Extract the (X, Y) coordinate from the center of the cell holding the provided text.  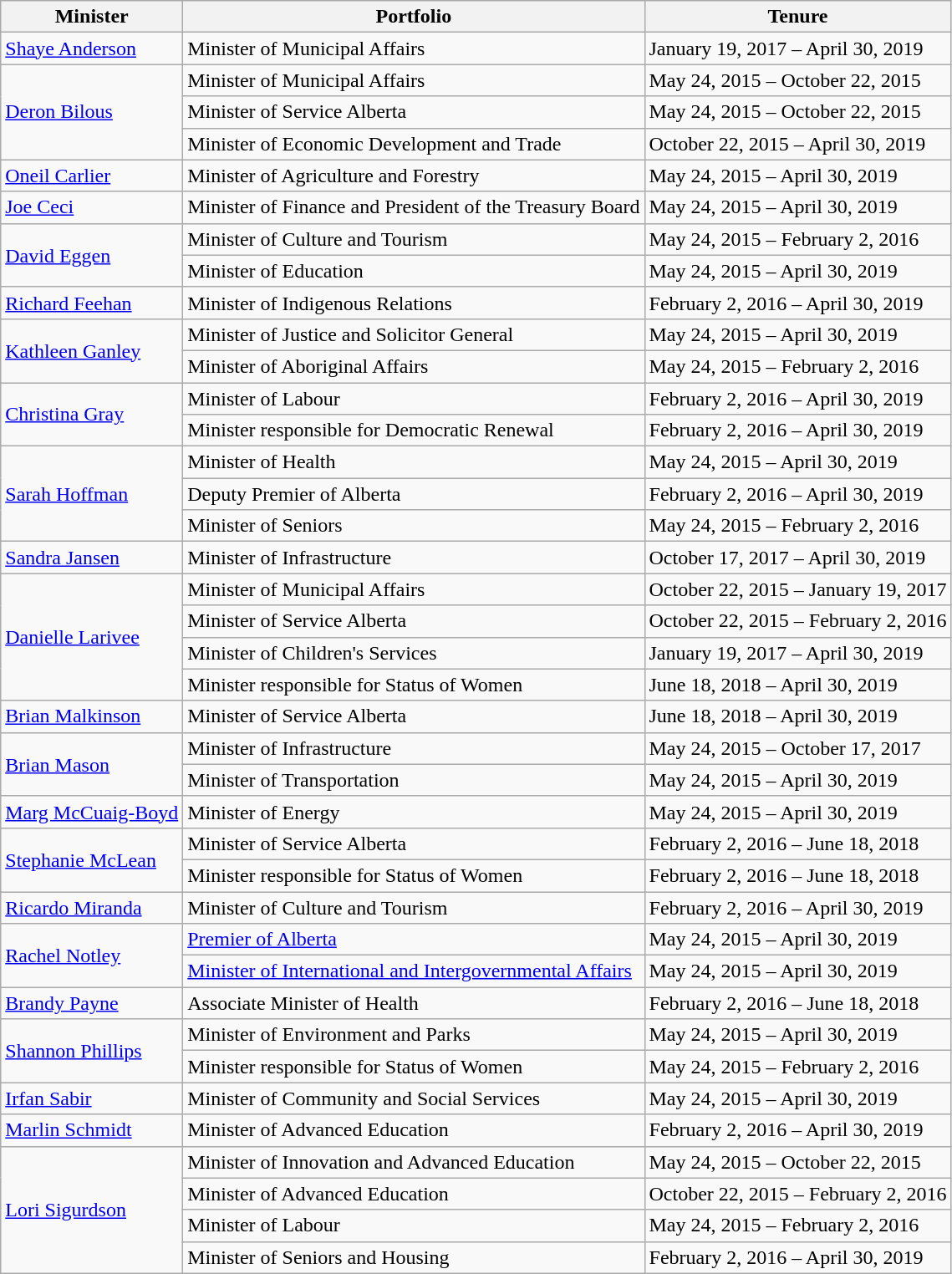
Brian Malkinson (92, 716)
October 22, 2015 – January 19, 2017 (797, 589)
Minister (92, 17)
Stephanie McLean (92, 859)
October 22, 2015 – April 30, 2019 (797, 144)
October 17, 2017 – April 30, 2019 (797, 558)
Lori Sigurdson (92, 1210)
Minister of Innovation and Advanced Education (414, 1162)
Portfolio (414, 17)
Rachel Notley (92, 955)
Joe Ceci (92, 207)
Minister of Education (414, 271)
Richard Feehan (92, 303)
Premier of Alberta (414, 940)
Brian Mason (92, 764)
Minister responsible for Democratic Renewal (414, 431)
Associate Minister of Health (414, 1003)
Minister of Finance and President of the Treasury Board (414, 207)
Minister of Economic Development and Trade (414, 144)
Irfan Sabir (92, 1098)
Minister of Aboriginal Affairs (414, 366)
Ricardo Miranda (92, 907)
Shannon Phillips (92, 1051)
May 24, 2015 – October 17, 2017 (797, 748)
Shaye Anderson (92, 48)
Minister of Indigenous Relations (414, 303)
Minister of Justice and Solicitor General (414, 334)
Tenure (797, 17)
Christina Gray (92, 415)
Minister of Community and Social Services (414, 1098)
Sarah Hoffman (92, 494)
Deputy Premier of Alberta (414, 494)
Minister of International and Intergovernmental Affairs (414, 971)
Sandra Jansen (92, 558)
Brandy Payne (92, 1003)
Minister of Seniors and Housing (414, 1257)
Kathleen Ganley (92, 350)
Marg McCuaig-Boyd (92, 812)
Minister of Seniors (414, 526)
Minister of Transportation (414, 780)
David Eggen (92, 255)
Minister of Agriculture and Forestry (414, 176)
Deron Bilous (92, 112)
Marlin Schmidt (92, 1130)
Minister of Children's Services (414, 653)
Minister of Energy (414, 812)
Minister of Health (414, 462)
Minister of Environment and Parks (414, 1035)
Oneil Carlier (92, 176)
Danielle Larivee (92, 637)
